Detect which cell encompasses the target text, then output its (x, y) center coordinate. 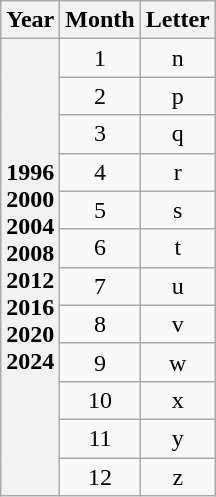
p (178, 96)
2 (100, 96)
12 (100, 477)
1 (100, 58)
n (178, 58)
4 (100, 172)
z (178, 477)
19962000200420082012201620202024 (30, 268)
7 (100, 286)
u (178, 286)
Month (100, 20)
6 (100, 248)
y (178, 438)
w (178, 362)
8 (100, 324)
s (178, 210)
9 (100, 362)
5 (100, 210)
t (178, 248)
Letter (178, 20)
x (178, 400)
10 (100, 400)
v (178, 324)
Year (30, 20)
q (178, 134)
r (178, 172)
11 (100, 438)
3 (100, 134)
